For the text-containing cell, return its midpoint in [X, Y] coordinate format. 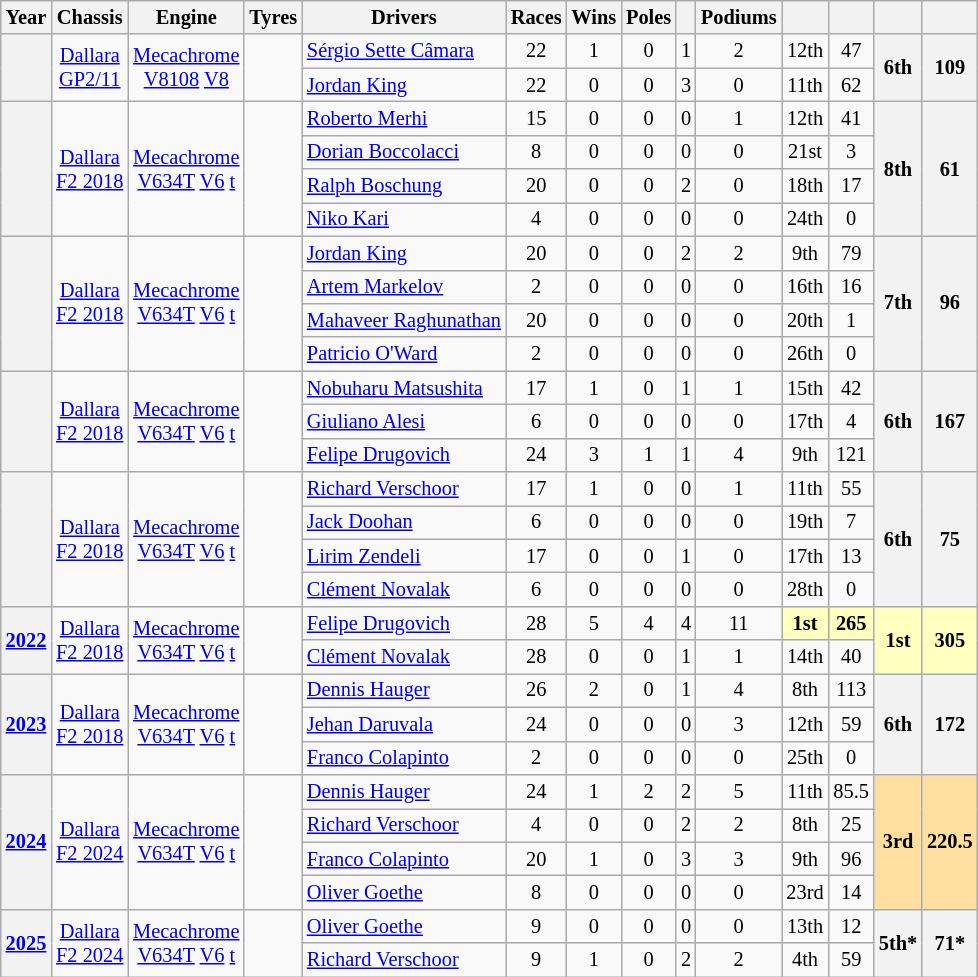
26 [536, 690]
21st [806, 152]
2023 [26, 724]
23rd [806, 892]
25th [806, 758]
25 [852, 825]
62 [852, 85]
71* [950, 942]
Podiums [739, 17]
11 [739, 623]
121 [852, 455]
Sérgio Sette Câmara [404, 51]
2025 [26, 942]
19th [806, 522]
305 [950, 640]
MecachromeV8108 V8 [186, 68]
Patricio O'Ward [404, 354]
79 [852, 253]
Year [26, 17]
Jehan Daruvala [404, 724]
15 [536, 118]
2024 [26, 842]
Giuliano Alesi [404, 421]
20th [806, 320]
12 [852, 926]
Chassis [90, 17]
41 [852, 118]
24th [806, 219]
16 [852, 287]
75 [950, 540]
14th [806, 657]
Dorian Boccolacci [404, 152]
Jack Doohan [404, 522]
DallaraGP2/11 [90, 68]
5th* [898, 942]
Nobuharu Matsushita [404, 388]
Wins [594, 17]
Drivers [404, 17]
16th [806, 287]
47 [852, 51]
7 [852, 522]
Mahaveer Raghunathan [404, 320]
220.5 [950, 842]
Poles [648, 17]
2022 [26, 640]
61 [950, 168]
13 [852, 556]
Tyres [273, 17]
Roberto Merhi [404, 118]
14 [852, 892]
13th [806, 926]
4th [806, 960]
28th [806, 589]
Engine [186, 17]
3rd [898, 842]
109 [950, 68]
15th [806, 388]
Ralph Boschung [404, 186]
Artem Markelov [404, 287]
40 [852, 657]
85.5 [852, 791]
167 [950, 422]
Niko Kari [404, 219]
Lirim Zendeli [404, 556]
26th [806, 354]
42 [852, 388]
55 [852, 489]
172 [950, 724]
113 [852, 690]
18th [806, 186]
7th [898, 304]
265 [852, 623]
Races [536, 17]
